From the cell containing the given text, extract its center point as (x, y) coordinate. 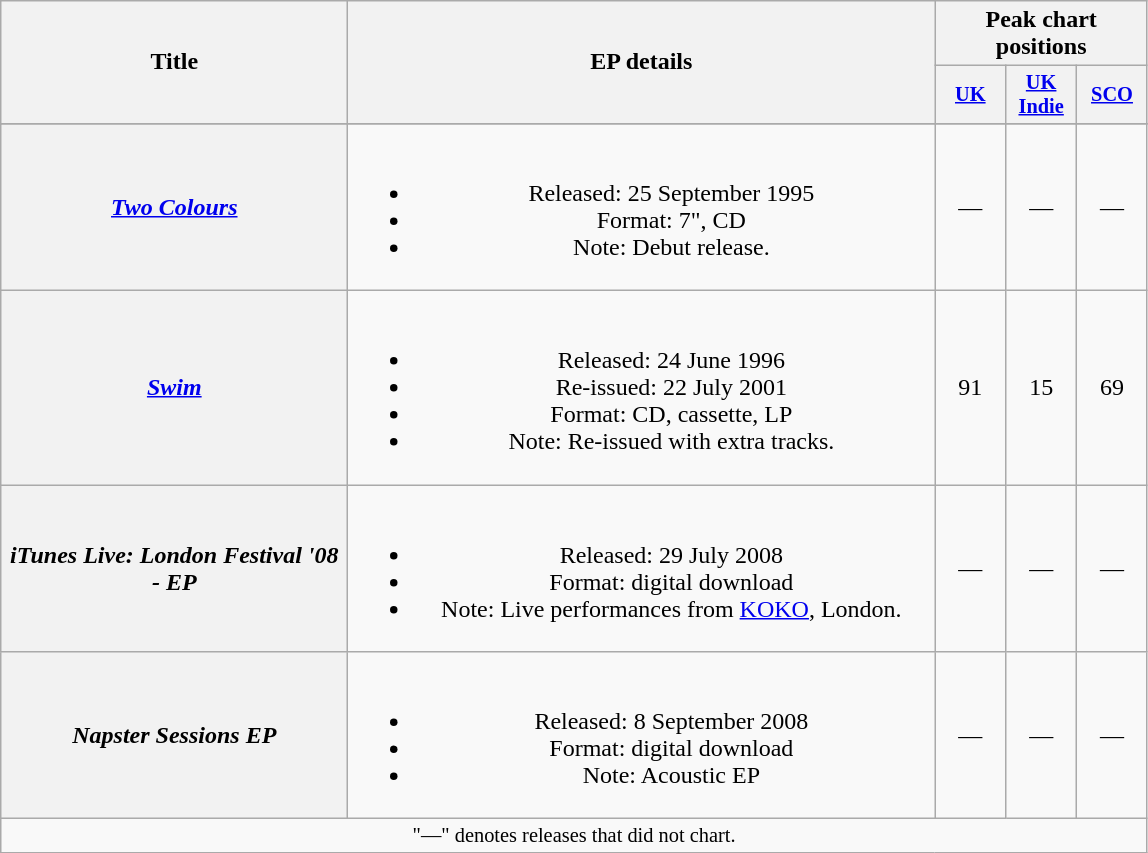
SCO (1112, 95)
UK Indie (1042, 95)
Released: 24 June 1996Re-issued: 22 July 2001Format: CD, cassette, LPNote: Re-issued with extra tracks. (642, 388)
Peak chart positions (1042, 34)
"—" denotes releases that did not chart. (574, 836)
EP details (642, 62)
iTunes Live: London Festival '08 - EP (174, 568)
Released: 29 July 2008Format: digital downloadNote: Live performances from KOKO, London. (642, 568)
Swim (174, 388)
Two Colours (174, 206)
Released: 25 September 1995Format: 7", CDNote: Debut release. (642, 206)
Napster Sessions EP (174, 736)
UK (970, 95)
69 (1112, 388)
15 (1042, 388)
91 (970, 388)
Released: 8 September 2008Format: digital downloadNote: Acoustic EP (642, 736)
Title (174, 62)
